Search for the cell housing the specified text and yield its [x, y] center coordinate. 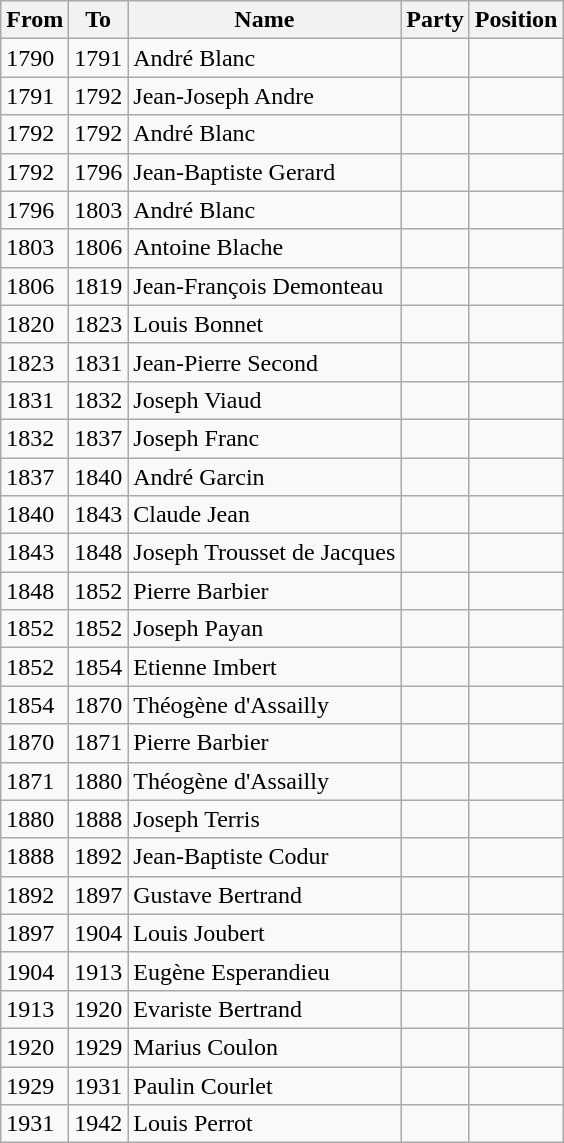
Louis Bonnet [264, 324]
Jean-François Demonteau [264, 286]
Etienne Imbert [264, 667]
Jean-Baptiste Codur [264, 857]
Marius Coulon [264, 1047]
1820 [35, 324]
Louis Perrot [264, 1124]
Jean-Joseph Andre [264, 96]
1942 [98, 1124]
Joseph Franc [264, 438]
Evariste Bertrand [264, 1009]
Position [516, 20]
Eugène Esperandieu [264, 971]
Antoine Blache [264, 248]
Claude Jean [264, 515]
Louis Joubert [264, 933]
Joseph Viaud [264, 400]
Joseph Payan [264, 629]
1790 [35, 58]
André Garcin [264, 477]
Paulin Courlet [264, 1085]
Party [435, 20]
Joseph Terris [264, 819]
Jean-Pierre Second [264, 362]
Jean-Baptiste Gerard [264, 172]
1819 [98, 286]
Gustave Bertrand [264, 895]
Joseph Trousset de Jacques [264, 553]
From [35, 20]
Name [264, 20]
To [98, 20]
